Detect which cell encompasses the target text, then output its [X, Y] center coordinate. 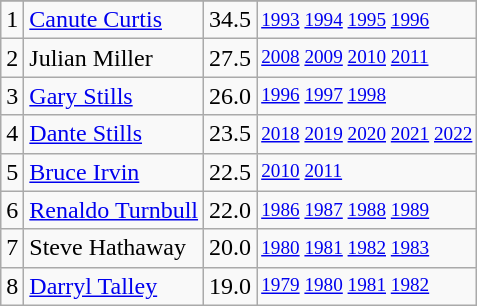
Renaldo Turnbull [114, 210]
Dante Stills [114, 134]
Gary Stills [114, 96]
5 [12, 172]
6 [12, 210]
2008 2009 2010 2011 [367, 58]
1980 1981 1982 1983 [367, 248]
2010 2011 [367, 172]
Julian Miller [114, 58]
19.0 [230, 286]
Canute Curtis [114, 20]
1993 1994 1995 1996 [367, 20]
1979 1980 1981 1982 [367, 286]
34.5 [230, 20]
2018 2019 2020 2021 2022 [367, 134]
Bruce Irvin [114, 172]
22.0 [230, 210]
1996 1997 1998 [367, 96]
1 [12, 20]
1986 1987 1988 1989 [367, 210]
Steve Hathaway [114, 248]
23.5 [230, 134]
Darryl Talley [114, 286]
20.0 [230, 248]
22.5 [230, 172]
8 [12, 286]
3 [12, 96]
7 [12, 248]
27.5 [230, 58]
2 [12, 58]
4 [12, 134]
26.0 [230, 96]
